Pinpoint the cell where the given text exists, returning its (x, y) midpoint coordinate. 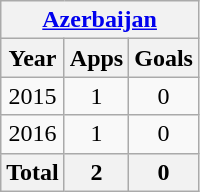
Apps (96, 58)
Azerbaijan (100, 20)
Total (33, 172)
2015 (33, 96)
Goals (164, 58)
Year (33, 58)
2016 (33, 134)
2 (96, 172)
